Pinpoint the cell where the given text exists, returning its (x, y) midpoint coordinate. 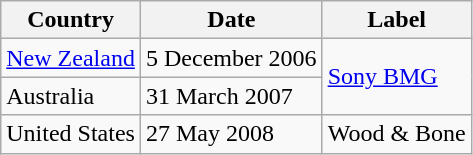
27 May 2008 (231, 134)
Sony BMG (396, 77)
Australia (71, 96)
Country (71, 20)
31 March 2007 (231, 96)
New Zealand (71, 58)
5 December 2006 (231, 58)
Date (231, 20)
United States (71, 134)
Wood & Bone (396, 134)
Label (396, 20)
